Determine the [X, Y] coordinate at the center of the cell enclosing the given text.  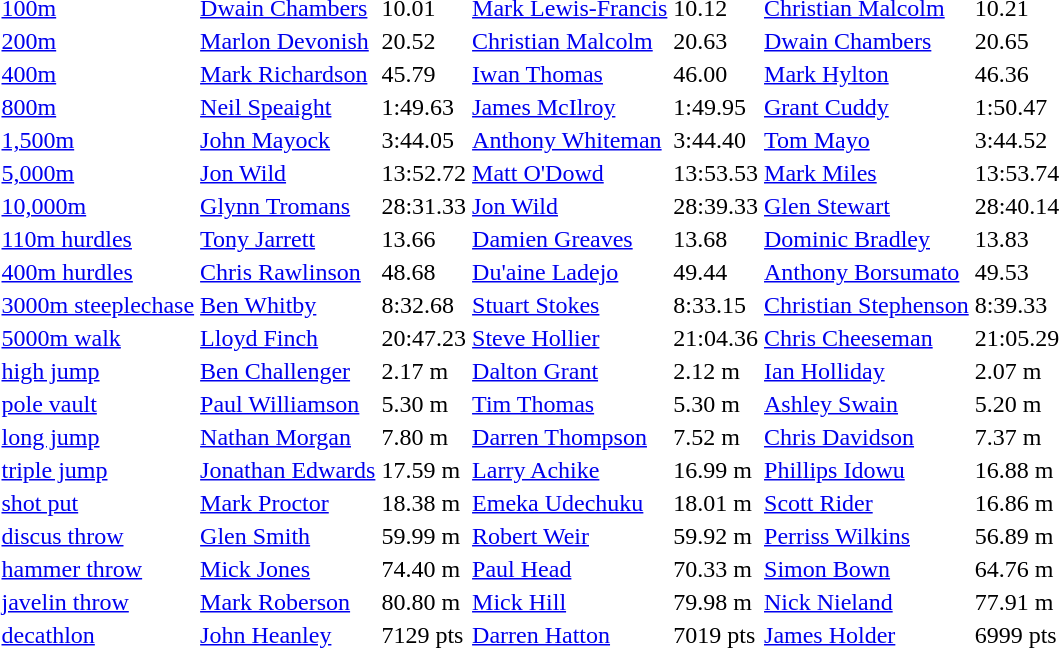
8:33.15 [716, 305]
Jonathan Edwards [288, 470]
Dalton Grant [570, 371]
Dwain Chambers [867, 41]
James McIlroy [570, 107]
Simon Bown [867, 569]
3000m steeplechase [98, 305]
discus throw [98, 536]
59.99 m [424, 536]
Mark Hylton [867, 74]
Darren Thompson [570, 437]
Glen Stewart [867, 206]
javelin throw [98, 602]
17.59 m [424, 470]
triple jump [98, 470]
400m hurdles [98, 272]
Neil Speaight [288, 107]
70.33 m [716, 569]
8:32.68 [424, 305]
5000m walk [98, 338]
2.12 m [716, 371]
200m [98, 41]
Ian Holliday [867, 371]
1,500m [98, 140]
45.79 [424, 74]
2.17 m [424, 371]
Tony Jarrett [288, 239]
3:44.40 [716, 140]
13.68 [716, 239]
Nick Nieland [867, 602]
1:49.63 [424, 107]
Dominic Bradley [867, 239]
16.99 m [716, 470]
Marlon Devonish [288, 41]
Tom Mayo [867, 140]
Nathan Morgan [288, 437]
48.68 [424, 272]
13.66 [424, 239]
Iwan Thomas [570, 74]
Damien Greaves [570, 239]
shot put [98, 503]
long jump [98, 437]
21:04.36 [716, 338]
49.44 [716, 272]
Christian Stephenson [867, 305]
Chris Davidson [867, 437]
800m [98, 107]
Mark Roberson [288, 602]
13:52.72 [424, 173]
Anthony Borsumato [867, 272]
3:44.05 [424, 140]
Stuart Stokes [570, 305]
7.80 m [424, 437]
Matt O'Dowd [570, 173]
10,000m [98, 206]
110m hurdles [98, 239]
Glen Smith [288, 536]
Paul Williamson [288, 404]
pole vault [98, 404]
18.38 m [424, 503]
20.63 [716, 41]
Christian Malcolm [570, 41]
Mark Miles [867, 173]
5,000m [98, 173]
Scott Rider [867, 503]
20.52 [424, 41]
high jump [98, 371]
7.52 m [716, 437]
hammer throw [98, 569]
59.92 m [716, 536]
Mick Hill [570, 602]
74.40 m [424, 569]
1:49.95 [716, 107]
Chris Cheeseman [867, 338]
18.01 m [716, 503]
Tim Thomas [570, 404]
80.80 m [424, 602]
Robert Weir [570, 536]
Ashley Swain [867, 404]
Ben Whitby [288, 305]
Lloyd Finch [288, 338]
Glynn Tromans [288, 206]
20:47.23 [424, 338]
John Mayock [288, 140]
13:53.53 [716, 173]
28:31.33 [424, 206]
28:39.33 [716, 206]
Phillips Idowu [867, 470]
Emeka Udechuku [570, 503]
Mark Proctor [288, 503]
Chris Rawlinson [288, 272]
Perriss Wilkins [867, 536]
Du'aine Ladejo [570, 272]
Grant Cuddy [867, 107]
Larry Achike [570, 470]
Paul Head [570, 569]
46.00 [716, 74]
Ben Challenger [288, 371]
Anthony Whiteman [570, 140]
Steve Hollier [570, 338]
Mick Jones [288, 569]
400m [98, 74]
Mark Richardson [288, 74]
79.98 m [716, 602]
